Scan for the cell matching the given text and deliver its [X, Y] coordinate at center. 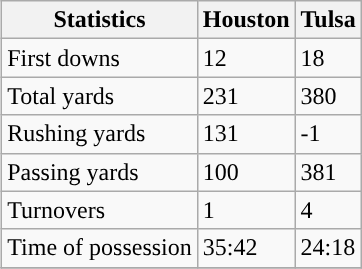
35:42 [246, 248]
Rushing yards [100, 134]
231 [246, 96]
Time of possession [100, 248]
Houston [246, 20]
Statistics [100, 20]
1 [246, 210]
Total yards [100, 96]
Turnovers [100, 210]
380 [328, 96]
Passing yards [100, 172]
18 [328, 58]
Tulsa [328, 20]
100 [246, 172]
First downs [100, 58]
-1 [328, 134]
4 [328, 210]
381 [328, 172]
24:18 [328, 248]
12 [246, 58]
131 [246, 134]
